Pinpoint the cell where the given text exists, returning its (X, Y) midpoint coordinate. 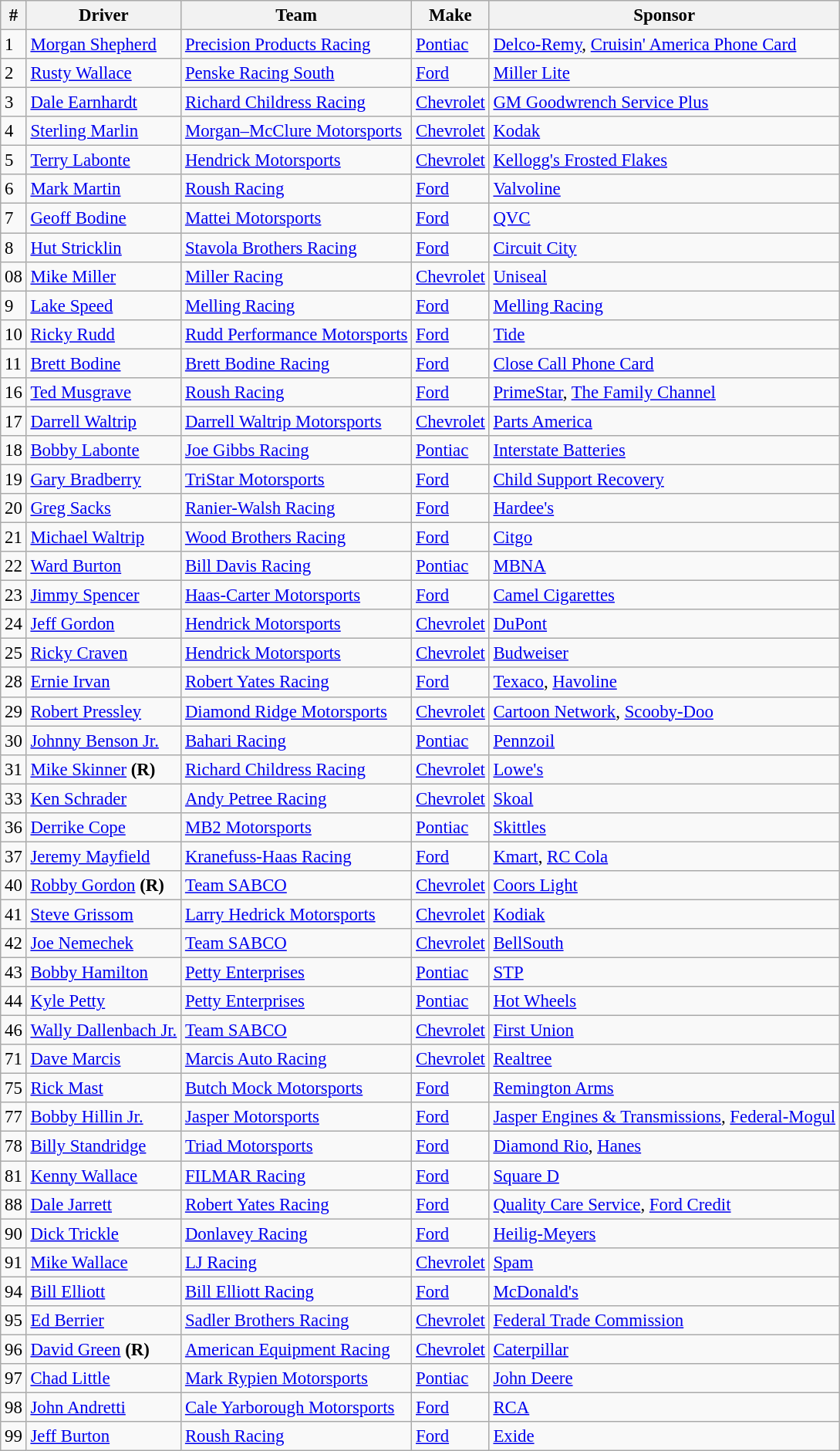
Interstate Batteries (664, 450)
Rick Mast (103, 1088)
Kenny Wallace (103, 1176)
Uniseal (664, 276)
46 (14, 1031)
Jasper Motorsports (296, 1118)
Mike Skinner (R) (103, 769)
17 (14, 421)
Mike Miller (103, 276)
Penske Racing South (296, 73)
Kmart, RC Cola (664, 856)
BellSouth (664, 943)
PrimeStar, The Family Channel (664, 393)
Exide (664, 1436)
78 (14, 1146)
Square D (664, 1176)
Rusty Wallace (103, 73)
Remington Arms (664, 1088)
Jeremy Mayfield (103, 856)
1 (14, 45)
75 (14, 1088)
Mark Rypien Motorsports (296, 1378)
Jeff Gordon (103, 624)
Bobby Hamilton (103, 973)
Triad Motorsports (296, 1146)
44 (14, 1001)
TriStar Motorsports (296, 479)
MBNA (664, 566)
37 (14, 856)
Mike Wallace (103, 1262)
08 (14, 276)
Brett Bodine Racing (296, 363)
Pennzoil (664, 741)
LJ Racing (296, 1262)
Morgan–McClure Motorsports (296, 131)
Joe Gibbs Racing (296, 450)
DuPont (664, 624)
43 (14, 973)
McDonald's (664, 1291)
Haas-Carter Motorsports (296, 596)
11 (14, 363)
Camel Cigarettes (664, 596)
# (14, 15)
29 (14, 711)
5 (14, 160)
RCA (664, 1407)
Ed Berrier (103, 1321)
90 (14, 1233)
Greg Sacks (103, 508)
Circuit City (664, 248)
95 (14, 1321)
Coors Light (664, 886)
American Equipment Racing (296, 1349)
Spam (664, 1262)
Wood Brothers Racing (296, 538)
Gary Bradberry (103, 479)
Diamond Ridge Motorsports (296, 711)
Cale Yarborough Motorsports (296, 1407)
Bobby Labonte (103, 450)
22 (14, 566)
Kyle Petty (103, 1001)
Cartoon Network, Scooby-Doo (664, 711)
Citgo (664, 538)
Precision Products Racing (296, 45)
Darrell Waltrip Motorsports (296, 421)
Diamond Rio, Hanes (664, 1146)
Sponsor (664, 15)
Ken Schrader (103, 798)
Driver (103, 15)
Hut Stricklin (103, 248)
Stavola Brothers Racing (296, 248)
Skittles (664, 828)
Morgan Shepherd (103, 45)
18 (14, 450)
STP (664, 973)
Bill Elliott (103, 1291)
Lowe's (664, 769)
Make (450, 15)
Robby Gordon (R) (103, 886)
Dick Trickle (103, 1233)
Derrike Cope (103, 828)
81 (14, 1176)
Mark Martin (103, 189)
Marcis Auto Racing (296, 1059)
42 (14, 943)
John Deere (664, 1378)
Wally Dallenbach Jr. (103, 1031)
8 (14, 248)
Andy Petree Racing (296, 798)
16 (14, 393)
Bobby Hillin Jr. (103, 1118)
Steve Grissom (103, 914)
Ranier-Walsh Racing (296, 508)
MB2 Motorsports (296, 828)
Skoal (664, 798)
Terry Labonte (103, 160)
Sadler Brothers Racing (296, 1321)
GM Goodwrench Service Plus (664, 103)
36 (14, 828)
Parts America (664, 421)
FILMAR Racing (296, 1176)
Bill Davis Racing (296, 566)
Delco-Remy, Cruisin' America Phone Card (664, 45)
Hot Wheels (664, 1001)
Realtree (664, 1059)
77 (14, 1118)
John Andretti (103, 1407)
Tide (664, 334)
33 (14, 798)
Federal Trade Commission (664, 1321)
Joe Nemechek (103, 943)
Kodiak (664, 914)
Billy Standridge (103, 1146)
Hardee's (664, 508)
Ward Burton (103, 566)
Rudd Performance Motorsports (296, 334)
88 (14, 1204)
Ricky Craven (103, 653)
Bill Elliott Racing (296, 1291)
6 (14, 189)
10 (14, 334)
3 (14, 103)
Jasper Engines & Transmissions, Federal-Mogul (664, 1118)
71 (14, 1059)
Geoff Bodine (103, 218)
7 (14, 218)
Texaco, Havoline (664, 683)
Child Support Recovery (664, 479)
Dale Jarrett (103, 1204)
Miller Racing (296, 276)
Dale Earnhardt (103, 103)
Quality Care Service, Ford Credit (664, 1204)
30 (14, 741)
Chad Little (103, 1378)
Ernie Irvan (103, 683)
9 (14, 305)
41 (14, 914)
Jimmy Spencer (103, 596)
Johnny Benson Jr. (103, 741)
Budweiser (664, 653)
Brett Bodine (103, 363)
Bahari Racing (296, 741)
28 (14, 683)
Michael Waltrip (103, 538)
25 (14, 653)
2 (14, 73)
Mattei Motorsports (296, 218)
20 (14, 508)
Miller Lite (664, 73)
Kodak (664, 131)
Ricky Rudd (103, 334)
Ted Musgrave (103, 393)
Valvoline (664, 189)
Dave Marcis (103, 1059)
4 (14, 131)
98 (14, 1407)
24 (14, 624)
97 (14, 1378)
96 (14, 1349)
94 (14, 1291)
QVC (664, 218)
Lake Speed (103, 305)
19 (14, 479)
40 (14, 886)
Darrell Waltrip (103, 421)
91 (14, 1262)
Caterpillar (664, 1349)
21 (14, 538)
Close Call Phone Card (664, 363)
Donlavey Racing (296, 1233)
Jeff Burton (103, 1436)
Heilig-Meyers (664, 1233)
31 (14, 769)
Larry Hedrick Motorsports (296, 914)
Team (296, 15)
Kellogg's Frosted Flakes (664, 160)
Sterling Marlin (103, 131)
First Union (664, 1031)
Butch Mock Motorsports (296, 1088)
99 (14, 1436)
23 (14, 596)
Robert Pressley (103, 711)
Kranefuss-Haas Racing (296, 856)
David Green (R) (103, 1349)
